Scan for the cell matching the given text and deliver its (x, y) coordinate at center. 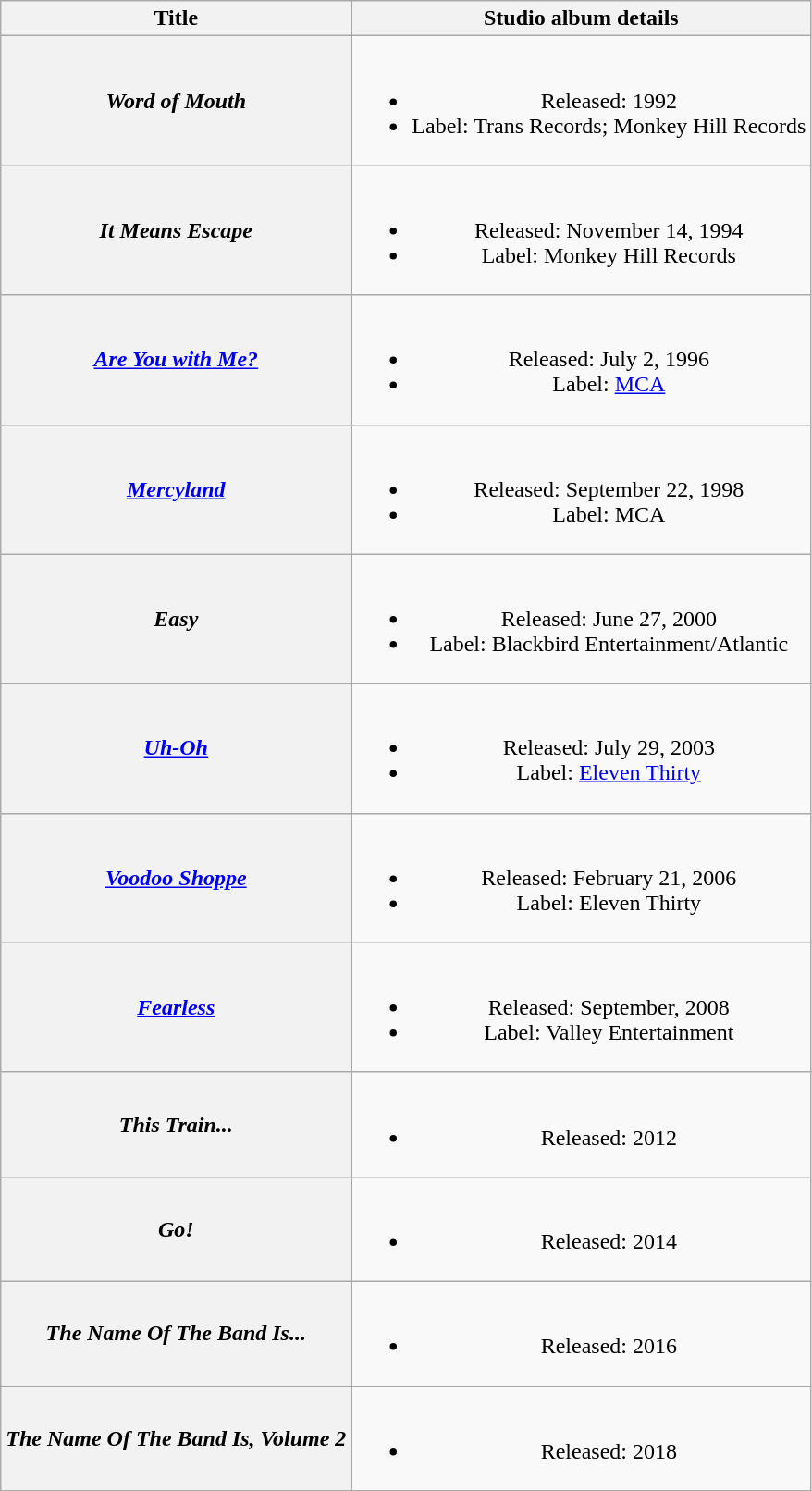
Released: July 29, 2003Label: Eleven Thirty (581, 748)
The Name Of The Band Is, Volume 2 (176, 1437)
Released: February 21, 2006Label: Eleven Thirty (581, 878)
Released: July 2, 1996Label: MCA (581, 360)
Released: 2014 (581, 1228)
Released: 2018 (581, 1437)
Easy (176, 619)
It Means Escape (176, 230)
Uh-Oh (176, 748)
Title (176, 18)
Released: September, 2008Label: Valley Entertainment (581, 1007)
The Name Of The Band Is... (176, 1334)
Word of Mouth (176, 101)
Released: 2016 (581, 1334)
Go! (176, 1228)
Mercyland (176, 489)
Voodoo Shoppe (176, 878)
Released: 2012 (581, 1125)
Released: September 22, 1998Label: MCA (581, 489)
This Train... (176, 1125)
Fearless (176, 1007)
Are You with Me? (176, 360)
Released: 1992Label: Trans Records; Monkey Hill Records (581, 101)
Studio album details (581, 18)
Released: June 27, 2000Label: Blackbird Entertainment/Atlantic (581, 619)
Released: November 14, 1994Label: Monkey Hill Records (581, 230)
